Search for the cell housing the specified text and yield its [x, y] center coordinate. 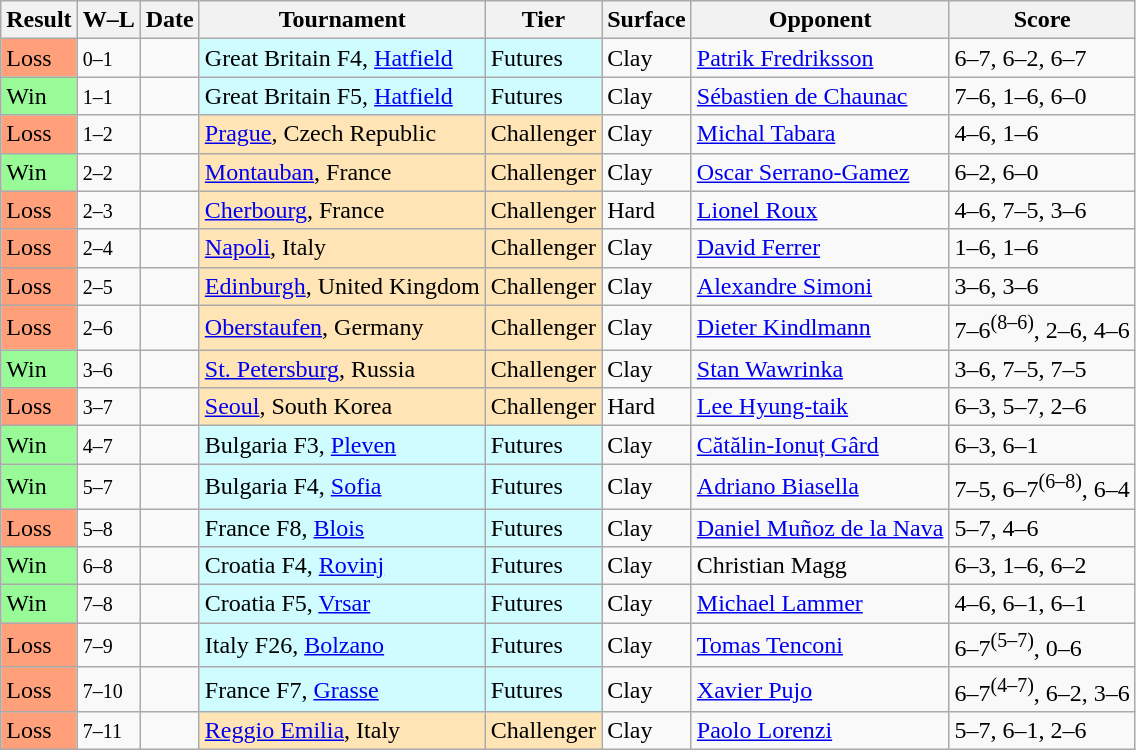
Seoul, South Korea [342, 407]
Napoli, Italy [342, 248]
1–2 [108, 134]
2–4 [108, 248]
Prague, Czech Republic [342, 134]
1–6, 1–6 [1042, 248]
St. Petersburg, Russia [342, 369]
Croatia F4, Rovinj [342, 566]
5–7, 6–1, 2–6 [1042, 731]
Edinburgh, United Kingdom [342, 286]
Bulgaria F4, Sofia [342, 486]
Christian Magg [820, 566]
7–11 [108, 731]
Oberstaufen, Germany [342, 328]
Alexandre Simoni [820, 286]
Tomas Tenconi [820, 646]
Dieter Kindlmann [820, 328]
7–8 [108, 604]
Daniel Muñoz de la Nava [820, 528]
6–7, 6–2, 6–7 [1042, 58]
5–7, 4–6 [1042, 528]
Cherbourg, France [342, 210]
3–7 [108, 407]
4–6, 6–1, 6–1 [1042, 604]
Great Britain F5, Hatfield [342, 96]
6–3, 1–6, 6–2 [1042, 566]
2–2 [108, 172]
Croatia F5, Vrsar [342, 604]
Sébastien de Chaunac [820, 96]
6–2, 6–0 [1042, 172]
Great Britain F4, Hatfield [342, 58]
Italy F26, Bolzano [342, 646]
Score [1042, 20]
Bulgaria F3, Pleven [342, 445]
Lee Hyung-taik [820, 407]
2–3 [108, 210]
7–9 [108, 646]
5–7 [108, 486]
David Ferrer [820, 248]
7–6(8–6), 2–6, 4–6 [1042, 328]
Surface [647, 20]
3–6, 3–6 [1042, 286]
3–6 [108, 369]
France F7, Grasse [342, 690]
4–6, 7–5, 3–6 [1042, 210]
6–7(4–7), 6–2, 3–6 [1042, 690]
Patrik Fredriksson [820, 58]
France F8, Blois [342, 528]
7–10 [108, 690]
6–7(5–7), 0–6 [1042, 646]
Michal Tabara [820, 134]
Date [170, 20]
Tier [543, 20]
2–6 [108, 328]
0–1 [108, 58]
Opponent [820, 20]
4–7 [108, 445]
Xavier Pujo [820, 690]
Cătălin-Ionuț Gârd [820, 445]
6–3, 5–7, 2–6 [1042, 407]
6–8 [108, 566]
Paolo Lorenzi [820, 731]
Result [39, 20]
Lionel Roux [820, 210]
1–1 [108, 96]
Tournament [342, 20]
Michael Lammer [820, 604]
7–5, 6–7(6–8), 6–4 [1042, 486]
2–5 [108, 286]
Stan Wawrinka [820, 369]
7–6, 1–6, 6–0 [1042, 96]
3–6, 7–5, 7–5 [1042, 369]
6–3, 6–1 [1042, 445]
Montauban, France [342, 172]
Adriano Biasella [820, 486]
Oscar Serrano-Gamez [820, 172]
W–L [108, 20]
4–6, 1–6 [1042, 134]
5–8 [108, 528]
Reggio Emilia, Italy [342, 731]
